Find where the given text appears and provide that cell's center as (X, Y) coordinate. 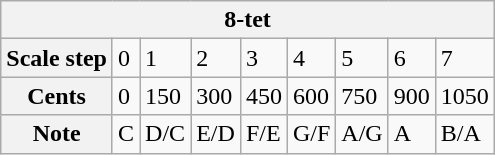
D/C (166, 134)
2 (216, 58)
C (126, 134)
300 (216, 96)
150 (166, 96)
1050 (464, 96)
4 (311, 58)
450 (264, 96)
8-tet (248, 20)
G/F (311, 134)
Scale step (57, 58)
5 (362, 58)
F/E (264, 134)
600 (311, 96)
Note (57, 134)
750 (362, 96)
7 (464, 58)
B/A (464, 134)
1 (166, 58)
900 (412, 96)
A/G (362, 134)
E/D (216, 134)
Cents (57, 96)
A (412, 134)
3 (264, 58)
6 (412, 58)
